Capture the cell that displays the provided text and extract its [X, Y] central coordinate. 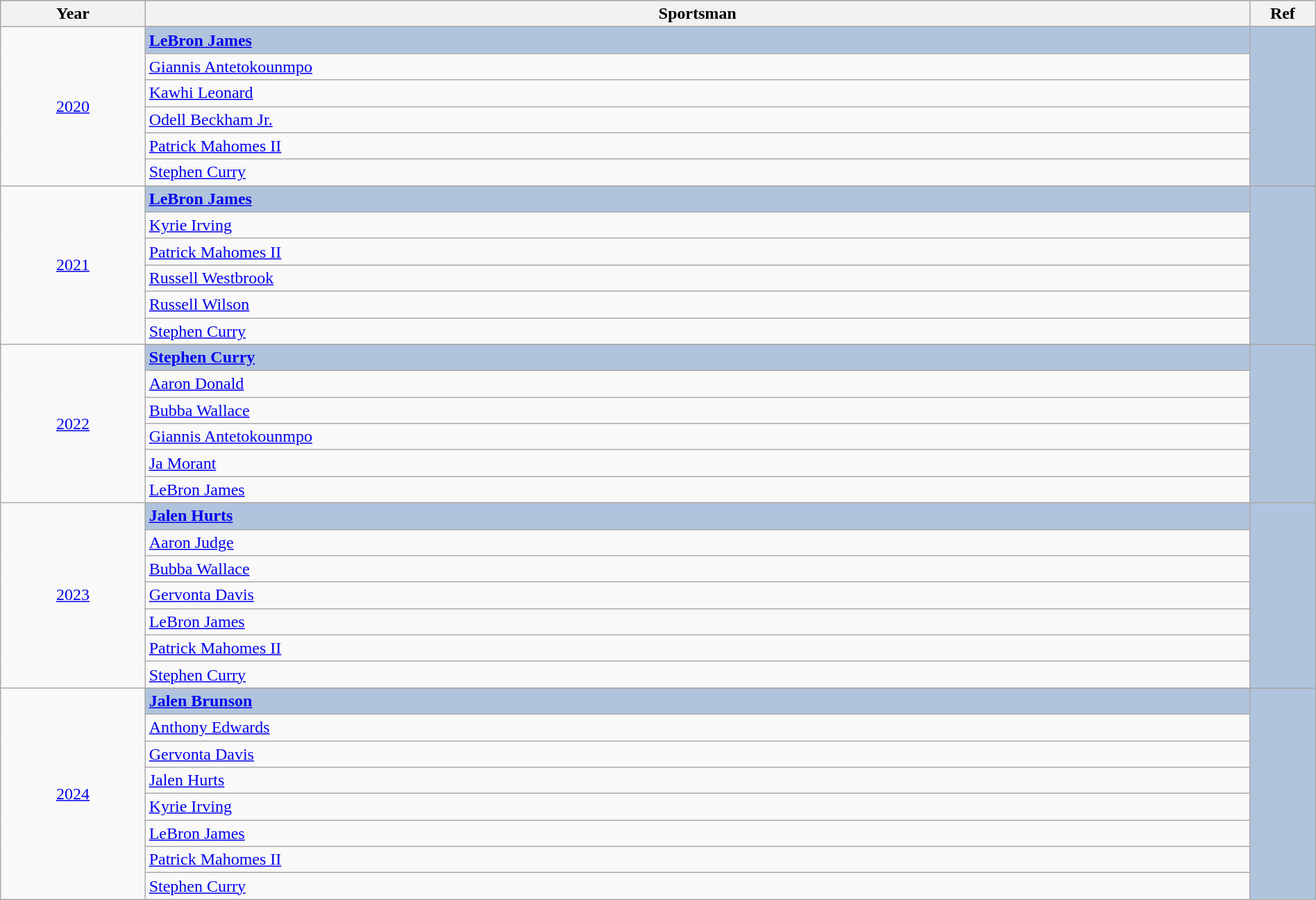
2022 [73, 424]
Jalen Brunson [697, 701]
Year [73, 14]
Kawhi Leonard [697, 93]
2020 [73, 106]
Anthony Edwards [697, 727]
Odell Beckham Jr. [697, 119]
2024 [73, 793]
Aaron Judge [697, 542]
Russell Wilson [697, 304]
Russell Westbrook [697, 278]
2023 [73, 595]
Ref [1283, 14]
2021 [73, 265]
Ja Morant [697, 463]
Aaron Donald [697, 384]
Sportsman [697, 14]
